From the cell containing the given text, extract its center point as [X, Y] coordinate. 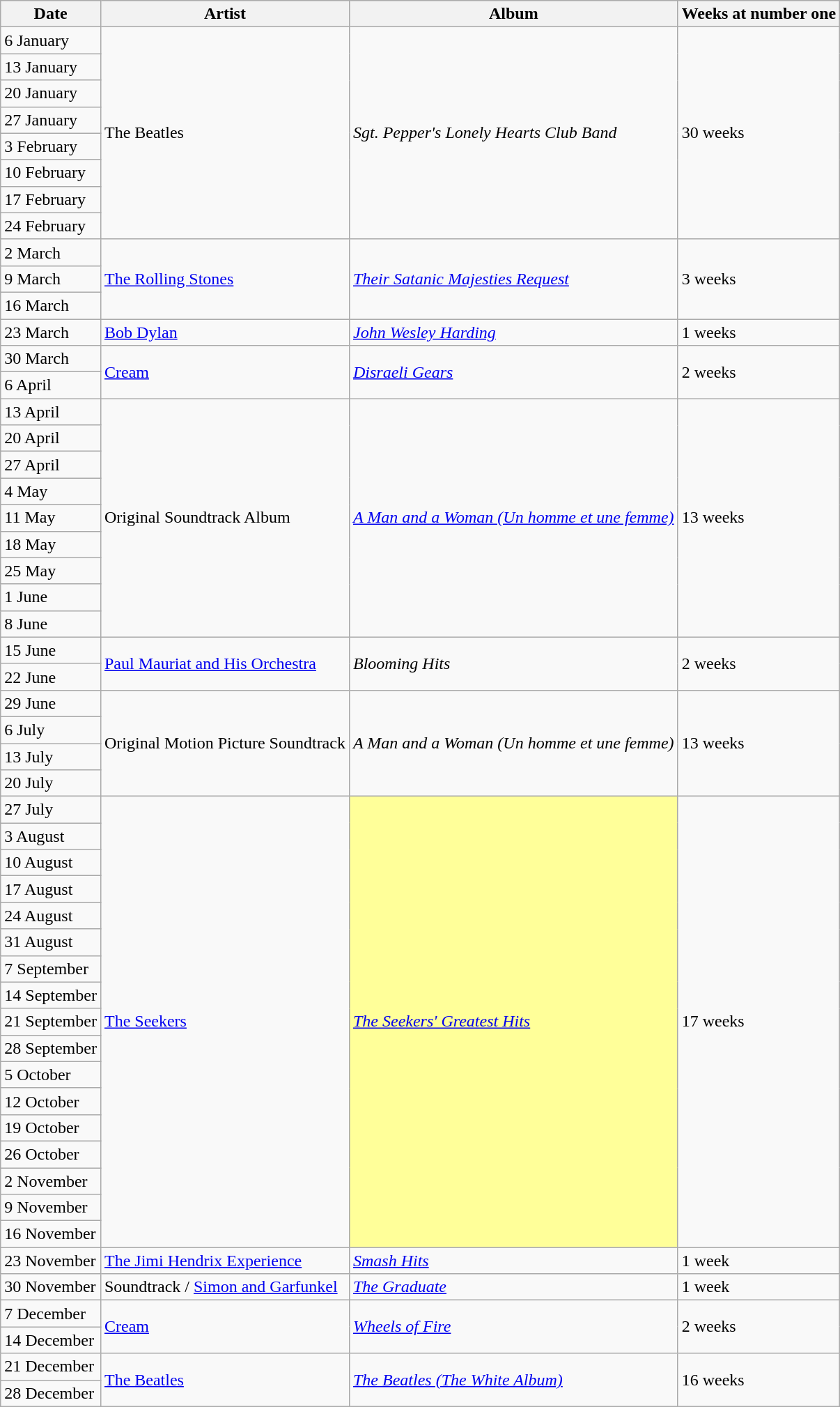
7 December [51, 1314]
30 November [51, 1287]
Paul Mauriat and His Orchestra [224, 663]
17 weeks [759, 1022]
The Seekers' Greatest Hits [513, 1022]
2 March [51, 252]
13 July [51, 756]
21 September [51, 1022]
Soundtrack / Simon and Garfunkel [224, 1287]
17 February [51, 199]
3 August [51, 836]
11 May [51, 518]
26 October [51, 1154]
16 March [51, 305]
6 April [51, 385]
23 November [51, 1261]
14 December [51, 1340]
13 January [51, 67]
28 December [51, 1393]
The Rolling Stones [224, 279]
12 October [51, 1101]
The Seekers [224, 1022]
1 weeks [759, 332]
24 August [51, 916]
30 March [51, 359]
Artist [224, 14]
31 August [51, 942]
Blooming Hits [513, 663]
10 August [51, 863]
3 February [51, 146]
30 weeks [759, 133]
7 September [51, 969]
27 January [51, 120]
15 June [51, 650]
1 June [51, 597]
Wheels of Fire [513, 1327]
18 May [51, 544]
The Jimi Hendrix Experience [224, 1261]
21 December [51, 1367]
Weeks at number one [759, 14]
22 June [51, 677]
25 May [51, 571]
13 April [51, 412]
9 November [51, 1208]
23 March [51, 332]
27 July [51, 810]
10 February [51, 173]
Date [51, 14]
Original Motion Picture Soundtrack [224, 743]
Original Soundtrack Album [224, 518]
3 weeks [759, 279]
27 April [51, 465]
28 September [51, 1048]
24 February [51, 226]
The Graduate [513, 1287]
8 June [51, 624]
6 July [51, 730]
2 November [51, 1181]
29 June [51, 703]
16 November [51, 1234]
14 September [51, 995]
Sgt. Pepper's Lonely Hearts Club Band [513, 133]
The Beatles (The White Album) [513, 1380]
Album [513, 14]
16 weeks [759, 1380]
17 August [51, 889]
6 January [51, 40]
Smash Hits [513, 1261]
20 January [51, 93]
20 July [51, 783]
Bob Dylan [224, 332]
19 October [51, 1128]
5 October [51, 1075]
Disraeli Gears [513, 372]
20 April [51, 438]
Their Satanic Majesties Request [513, 279]
John Wesley Harding [513, 332]
4 May [51, 491]
9 March [51, 279]
